Return the (x, y) coordinate for the center point of the cell that contains the specified text.  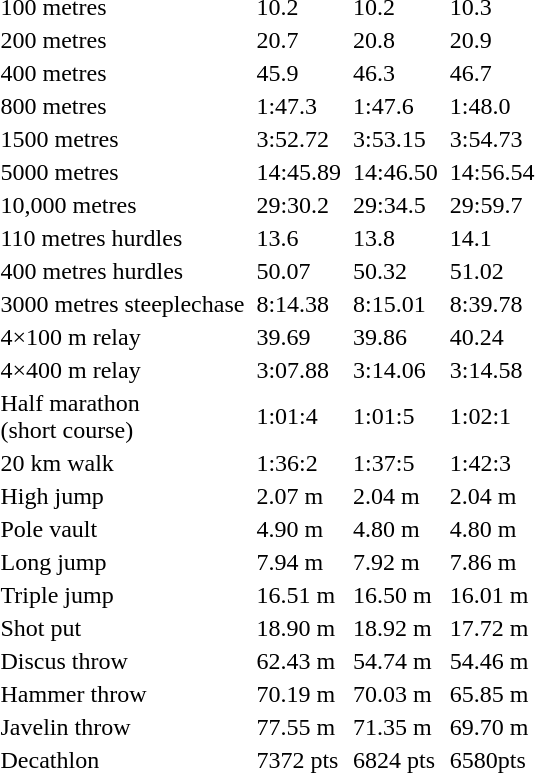
20.8 (396, 40)
7.94 m (299, 562)
62.43 m (299, 661)
39.69 (299, 337)
3:14.06 (396, 370)
20.7 (299, 40)
16.50 m (396, 595)
1:01:5 (396, 416)
29:30.2 (299, 205)
3:52.72 (299, 139)
3:53.15 (396, 139)
1:47.3 (299, 106)
1:47.6 (396, 106)
18.92 m (396, 628)
4.80 m (396, 529)
46.3 (396, 73)
14:46.50 (396, 172)
29:34.5 (396, 205)
7.92 m (396, 562)
39.86 (396, 337)
4.90 m (299, 529)
1:37:5 (396, 463)
50.07 (299, 271)
8:14.38 (299, 304)
2.04 m (396, 496)
1:36:2 (299, 463)
13.8 (396, 238)
1:01:4 (299, 416)
70.19 m (299, 694)
2.07 m (299, 496)
71.35 m (396, 727)
45.9 (299, 73)
3:07.88 (299, 370)
70.03 m (396, 694)
13.6 (299, 238)
50.32 (396, 271)
54.74 m (396, 661)
16.51 m (299, 595)
18.90 m (299, 628)
14:45.89 (299, 172)
77.55 m (299, 727)
8:15.01 (396, 304)
